Return (x, y) of the center of cell containing provided text 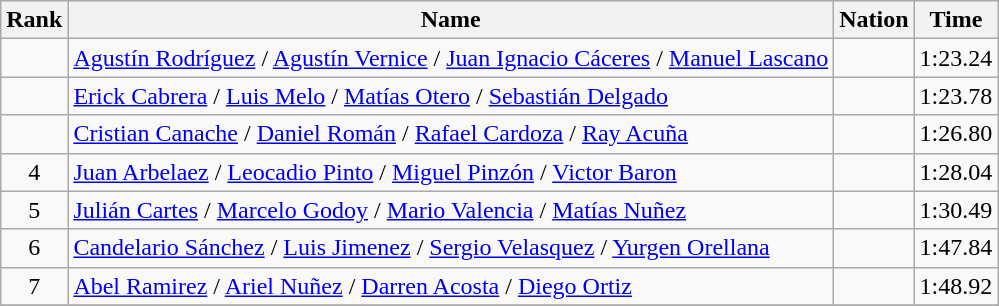
1:23.24 (956, 58)
1:23.78 (956, 96)
Rank (34, 20)
Agustín Rodríguez / Agustín Vernice / Juan Ignacio Cáceres / Manuel Lascano (451, 58)
Candelario Sánchez / Luis Jimenez / Sergio Velasquez / Yurgen Orellana (451, 248)
1:28.04 (956, 172)
1:26.80 (956, 134)
1:47.84 (956, 248)
1:30.49 (956, 210)
Cristian Canache / Daniel Román / Rafael Cardoza / Ray Acuña (451, 134)
6 (34, 248)
4 (34, 172)
Juan Arbelaez / Leocadio Pinto / Miguel Pinzón / Victor Baron (451, 172)
5 (34, 210)
7 (34, 286)
Nation (874, 20)
Time (956, 20)
Erick Cabrera / Luis Melo / Matías Otero / Sebastián Delgado (451, 96)
Abel Ramirez / Ariel Nuñez / Darren Acosta / Diego Ortiz (451, 286)
1:48.92 (956, 286)
Name (451, 20)
Julián Cartes / Marcelo Godoy / Mario Valencia / Matías Nuñez (451, 210)
